Detect which cell encompasses the target text, then output its (x, y) center coordinate. 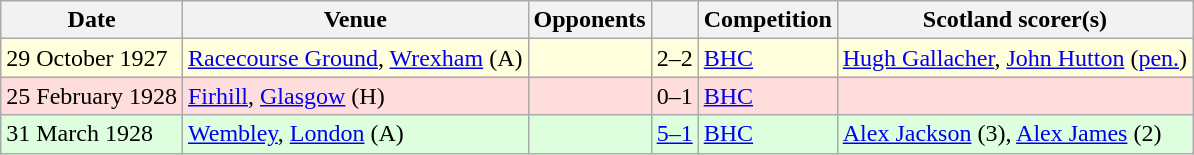
Scotland scorer(s) (1014, 20)
29 October 1927 (92, 58)
Racecourse Ground, Wrexham (A) (355, 58)
Date (92, 20)
0–1 (674, 96)
Hugh Gallacher, John Hutton (pen.) (1014, 58)
Competition (768, 20)
Alex Jackson (3), Alex James (2) (1014, 134)
Firhill, Glasgow (H) (355, 96)
Wembley, London (A) (355, 134)
2–2 (674, 58)
31 March 1928 (92, 134)
Opponents (590, 20)
Venue (355, 20)
25 February 1928 (92, 96)
5–1 (674, 134)
